Scan for the cell matching the given text and deliver its [x, y] coordinate at center. 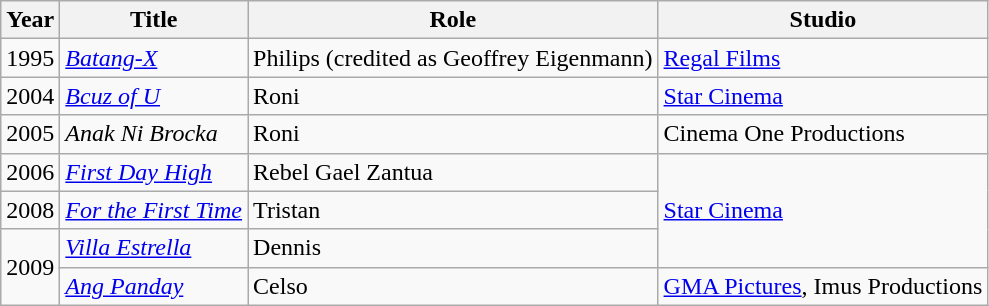
Title [154, 20]
Anak Ni Brocka [154, 134]
Tristan [454, 210]
Studio [823, 20]
Ang Panday [154, 286]
Year [30, 20]
2006 [30, 172]
2004 [30, 96]
2005 [30, 134]
Regal Films [823, 58]
Dennis [454, 248]
Rebel Gael Zantua [454, 172]
1995 [30, 58]
Philips (credited as Geoffrey Eigenmann) [454, 58]
Celso [454, 286]
First Day High [154, 172]
For the First Time [154, 210]
Batang-X [154, 58]
2008 [30, 210]
Role [454, 20]
2009 [30, 267]
Bcuz of U [154, 96]
GMA Pictures, Imus Productions [823, 286]
Cinema One Productions [823, 134]
Villa Estrella [154, 248]
